Provide the (X, Y) coordinate of the cell's center where the given text is located.  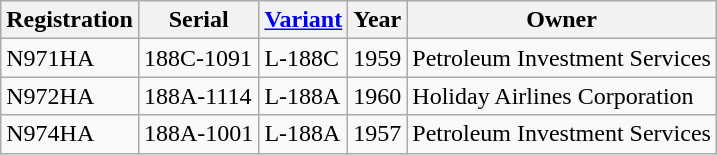
Variant (304, 20)
Registration (70, 20)
1960 (378, 96)
N972HA (70, 96)
188C-1091 (198, 58)
Serial (198, 20)
188A-1001 (198, 134)
1957 (378, 134)
Year (378, 20)
L-188C (304, 58)
Owner (562, 20)
Holiday Airlines Corporation (562, 96)
N974HA (70, 134)
N971HA (70, 58)
188A-1114 (198, 96)
1959 (378, 58)
